Determine the [X, Y] coordinate at the center of the cell enclosing the given text.  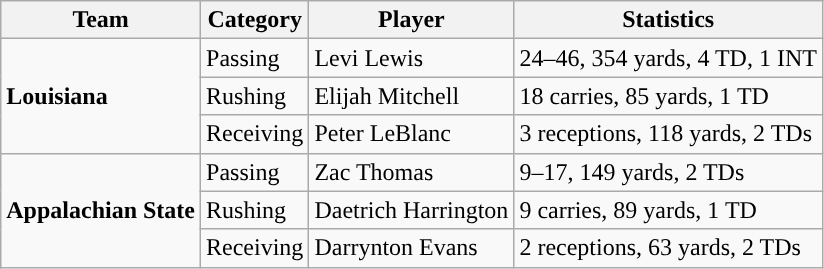
Elijah Mitchell [412, 96]
Category [255, 20]
Player [412, 20]
Daetrich Harrington [412, 210]
2 receptions, 63 yards, 2 TDs [668, 248]
Appalachian State [101, 210]
9–17, 149 yards, 2 TDs [668, 172]
3 receptions, 118 yards, 2 TDs [668, 134]
Peter LeBlanc [412, 134]
Team [101, 20]
18 carries, 85 yards, 1 TD [668, 96]
Darrynton Evans [412, 248]
Louisiana [101, 96]
24–46, 354 yards, 4 TD, 1 INT [668, 58]
9 carries, 89 yards, 1 TD [668, 210]
Levi Lewis [412, 58]
Zac Thomas [412, 172]
Statistics [668, 20]
